Output the (X, Y) coordinate of the center of the cell containing the given text.  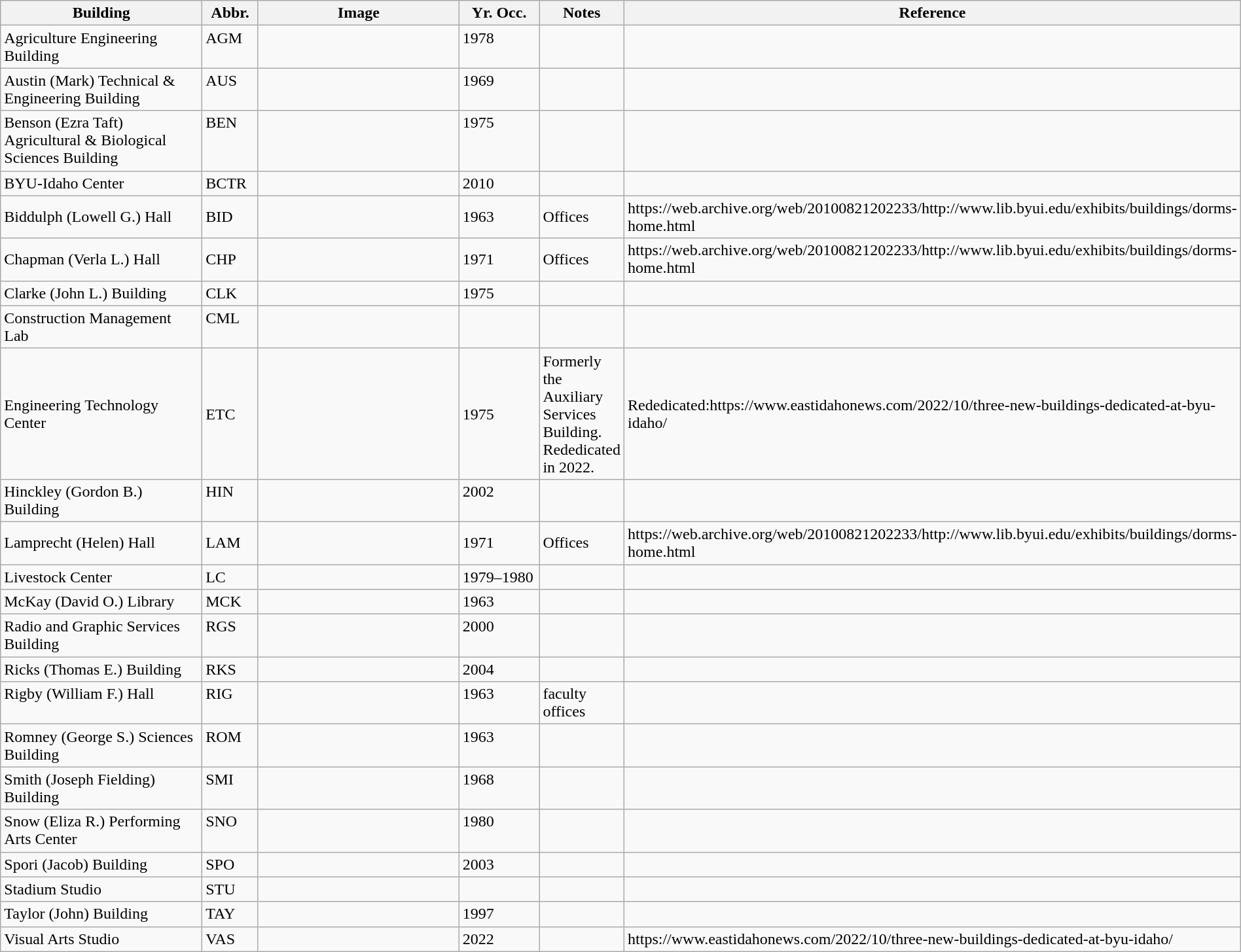
TAY (230, 914)
Formerly the Auxiliary Services Building. Rededicated in 2022. (582, 414)
LAM (230, 543)
RGS (230, 636)
BEN (230, 141)
Hinckley (Gordon B.) Building (101, 500)
Abbr. (230, 13)
Stadium Studio (101, 889)
Rigby (William F.) Hall (101, 703)
Livestock Center (101, 576)
CHP (230, 259)
Clarke (John L.) Building (101, 293)
Biddulph (Lowell G.) Hall (101, 217)
faculty offices (582, 703)
McKay (David O.) Library (101, 602)
Engineering Technology Center (101, 414)
1969 (499, 89)
BID (230, 217)
2022 (499, 939)
BYU-Idaho Center (101, 183)
CLK (230, 293)
Romney (George S.) Sciences Building (101, 746)
AUS (230, 89)
BCTR (230, 183)
Benson (Ezra Taft) Agricultural & Biological Sciences Building (101, 141)
https://www.eastidahonews.com/2022/10/three-new-buildings-dedicated-at-byu-idaho/ (933, 939)
VAS (230, 939)
SNO (230, 831)
SMI (230, 788)
Yr. Occ. (499, 13)
CML (230, 327)
2010 (499, 183)
Visual Arts Studio (101, 939)
Smith (Joseph Fielding) Building (101, 788)
1997 (499, 914)
ETC (230, 414)
2000 (499, 636)
1980 (499, 831)
1979–1980 (499, 576)
RKS (230, 669)
Reference (933, 13)
Spori (Jacob) Building (101, 864)
1968 (499, 788)
Radio and Graphic Services Building (101, 636)
ROM (230, 746)
2003 (499, 864)
Lamprecht (Helen) Hall (101, 543)
STU (230, 889)
MCK (230, 602)
RIG (230, 703)
LC (230, 576)
Austin (Mark) Technical & Engineering Building (101, 89)
Notes (582, 13)
Taylor (John) Building (101, 914)
Building (101, 13)
Chapman (Verla L.) Hall (101, 259)
2002 (499, 500)
Ricks (Thomas E.) Building (101, 669)
Image (359, 13)
Construction Management Lab (101, 327)
2004 (499, 669)
HIN (230, 500)
Agriculture Engineering Building (101, 47)
1978 (499, 47)
Snow (Eliza R.) Performing Arts Center (101, 831)
Rededicated:https://www.eastidahonews.com/2022/10/three-new-buildings-dedicated-at-byu-idaho/ (933, 414)
AGM (230, 47)
SPO (230, 864)
